Locate the cell with the specified text and output its [x, y] center coordinate. 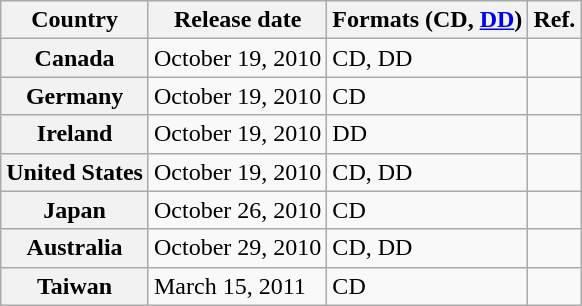
Taiwan [75, 286]
Japan [75, 210]
United States [75, 172]
DD [428, 134]
Release date [237, 20]
Formats (CD, DD) [428, 20]
Country [75, 20]
Ireland [75, 134]
Ref. [554, 20]
Canada [75, 58]
October 29, 2010 [237, 248]
October 26, 2010 [237, 210]
Australia [75, 248]
March 15, 2011 [237, 286]
Germany [75, 96]
